Find where the given text appears and provide that cell's center as [X, Y] coordinate. 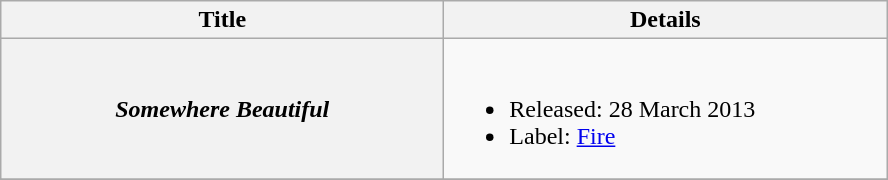
Title [222, 20]
Released: 28 March 2013Label: Fire [666, 109]
Somewhere Beautiful [222, 109]
Details [666, 20]
